Pinpoint the cell where the given text exists, returning its (x, y) midpoint coordinate. 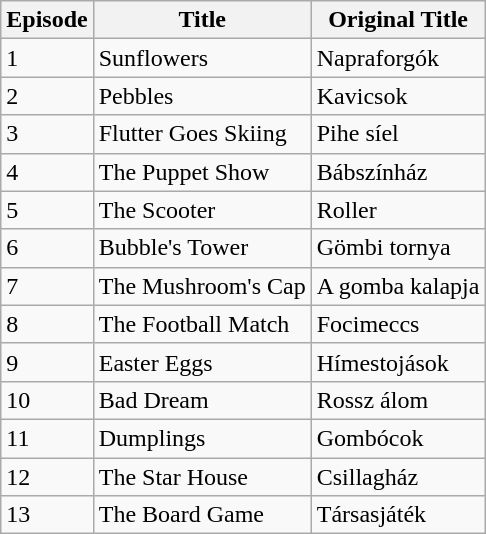
Original Title (398, 20)
Bubble's Tower (202, 248)
6 (47, 248)
9 (47, 362)
Focimeccs (398, 324)
The Football Match (202, 324)
Társasjáték (398, 515)
7 (47, 286)
Episode (47, 20)
Csillagház (398, 477)
11 (47, 438)
Kavicsok (398, 96)
The Scooter (202, 210)
1 (47, 58)
Title (202, 20)
2 (47, 96)
12 (47, 477)
Pebbles (202, 96)
Napraforgók (398, 58)
Rossz álom (398, 400)
Sunflowers (202, 58)
A gomba kalapja (398, 286)
13 (47, 515)
Hímestojások (398, 362)
The Mushroom's Cap (202, 286)
4 (47, 172)
Easter Eggs (202, 362)
Roller (398, 210)
5 (47, 210)
Flutter Goes Skiing (202, 134)
3 (47, 134)
Bad Dream (202, 400)
Dumplings (202, 438)
The Board Game (202, 515)
The Star House (202, 477)
Gömbi tornya (398, 248)
Bábszínház (398, 172)
10 (47, 400)
The Puppet Show (202, 172)
8 (47, 324)
Pihe síel (398, 134)
Gombócok (398, 438)
